Output the [X, Y] coordinate of the center of the cell containing the given text.  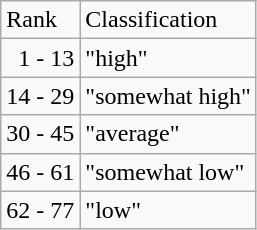
"average" [168, 134]
30 - 45 [40, 134]
"somewhat high" [168, 96]
Classification [168, 20]
Rank [40, 20]
"somewhat low" [168, 172]
62 - 77 [40, 210]
"high" [168, 58]
1 - 13 [40, 58]
"low" [168, 210]
14 - 29 [40, 96]
46 - 61 [40, 172]
